Output the (X, Y) coordinate of the center of the cell containing the given text.  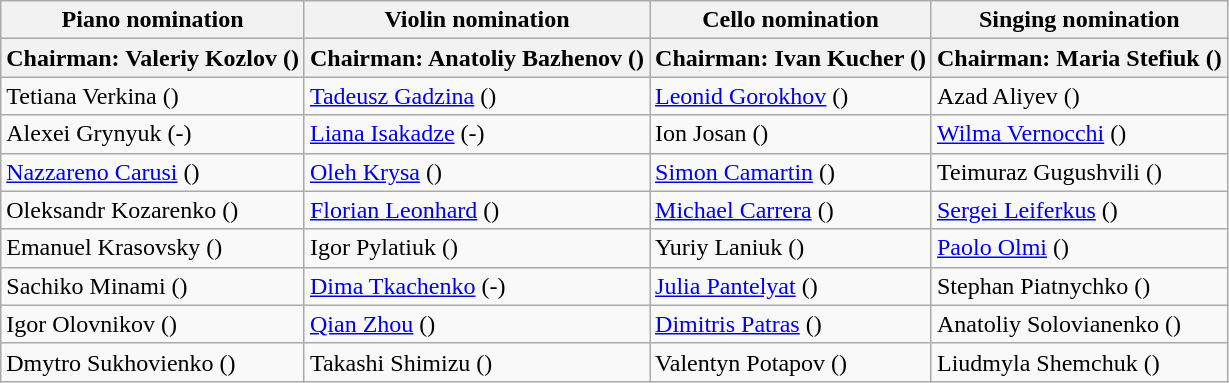
Violin nomination (476, 20)
Dmytro Sukhovienko () (153, 362)
Tetiana Verkina () (153, 96)
Chairman: Ivan Kucher () (791, 58)
Ion Josan () (791, 134)
Alexei Grynyuk (-) (153, 134)
Tadeusz Gadzina () (476, 96)
Nazzareno Carusi () (153, 172)
Takashi Shimizu () (476, 362)
Igor Olovnikov () (153, 324)
Sachiko Minami () (153, 286)
Michael Carrera () (791, 210)
Oleh Krysa () (476, 172)
Simon Camartin () (791, 172)
Liudmyla Shemchuk () (1079, 362)
Chairman: Anatoliy Bazhenov () (476, 58)
Cello nomination (791, 20)
Anatoliy Solovianenko () (1079, 324)
Igor Pylatiuk () (476, 248)
Dimitris Patras () (791, 324)
Chairman: Valeriy Kozlov () (153, 58)
Liana Isakadze (-) (476, 134)
Singing nomination (1079, 20)
Emanuel Krasovsky () (153, 248)
Wilma Vernocchi () (1079, 134)
Leonid Gorokhov () (791, 96)
Dima Tkachenko (-) (476, 286)
Yuriy Laniuk () (791, 248)
Piano nomination (153, 20)
Paolo Olmi () (1079, 248)
Oleksandr Kozarenko () (153, 210)
Sergei Leiferkus () (1079, 210)
Julia Pantelyat () (791, 286)
Florian Leonhard () (476, 210)
Stephan Piatnychko () (1079, 286)
Azad Aliyev () (1079, 96)
Qian Zhou () (476, 324)
Teimuraz Gugushvili () (1079, 172)
Chairman: Maria Stefiuk () (1079, 58)
Valentyn Potapov () (791, 362)
